From the cell containing the given text, extract its center point as [X, Y] coordinate. 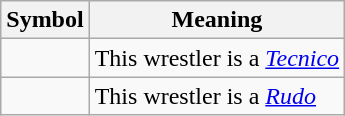
This wrestler is a Tecnico [216, 58]
This wrestler is a Rudo [216, 96]
Symbol [45, 20]
Meaning [216, 20]
